Output the [x, y] coordinate of the center of the cell containing the given text.  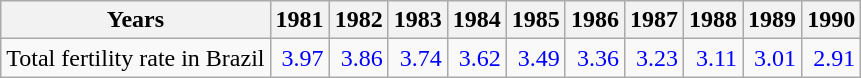
3.86 [358, 58]
Years [136, 20]
1984 [476, 20]
3.74 [418, 58]
1987 [654, 20]
1981 [300, 20]
2.91 [832, 58]
1986 [594, 20]
3.01 [772, 58]
1985 [536, 20]
1982 [358, 20]
1988 [712, 20]
3.23 [654, 58]
1990 [832, 20]
3.11 [712, 58]
3.36 [594, 58]
1983 [418, 20]
3.62 [476, 58]
3.49 [536, 58]
3.97 [300, 58]
1989 [772, 20]
Total fertility rate in Brazil [136, 58]
